For the text-containing cell, return its midpoint in [X, Y] coordinate format. 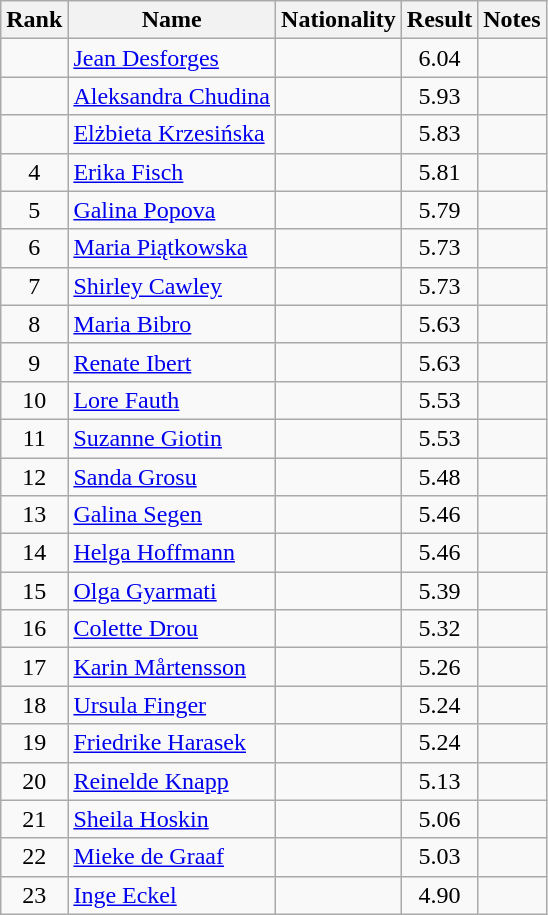
8 [34, 324]
7 [34, 286]
Mieke de Graaf [172, 857]
13 [34, 515]
5.13 [439, 781]
Elżbieta Krzesińska [172, 134]
Name [172, 20]
Nationality [339, 20]
16 [34, 629]
4 [34, 172]
5.93 [439, 96]
5.79 [439, 210]
23 [34, 895]
5 [34, 210]
Jean Desforges [172, 58]
9 [34, 362]
21 [34, 819]
5.39 [439, 591]
Sheila Hoskin [172, 819]
18 [34, 705]
6.04 [439, 58]
4.90 [439, 895]
Notes [512, 20]
20 [34, 781]
14 [34, 553]
Karin Mårtensson [172, 667]
Ursula Finger [172, 705]
Olga Gyarmati [172, 591]
Galina Popova [172, 210]
Rank [34, 20]
5.26 [439, 667]
Maria Piątkowska [172, 248]
5.32 [439, 629]
22 [34, 857]
Inge Eckel [172, 895]
5.06 [439, 819]
Galina Segen [172, 515]
Renate Ibert [172, 362]
5.48 [439, 477]
Lore Fauth [172, 400]
Erika Fisch [172, 172]
Aleksandra Chudina [172, 96]
Suzanne Giotin [172, 438]
19 [34, 743]
6 [34, 248]
Colette Drou [172, 629]
Reinelde Knapp [172, 781]
5.81 [439, 172]
12 [34, 477]
Maria Bibro [172, 324]
17 [34, 667]
Sanda Grosu [172, 477]
Result [439, 20]
5.03 [439, 857]
11 [34, 438]
Friedrike Harasek [172, 743]
15 [34, 591]
5.83 [439, 134]
10 [34, 400]
Shirley Cawley [172, 286]
Helga Hoffmann [172, 553]
